Determine the [X, Y] coordinate at the center of the cell enclosing the given text.  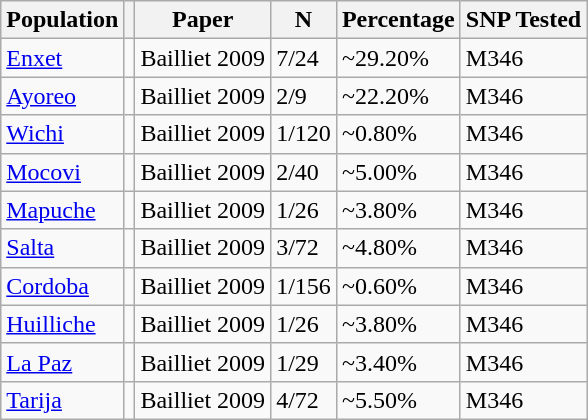
~29.20% [398, 58]
Huilliche [62, 324]
3/72 [304, 248]
N [304, 20]
Wichi [62, 134]
~0.80% [398, 134]
1/29 [304, 362]
Tarija [62, 400]
~3.40% [398, 362]
Paper [203, 20]
4/72 [304, 400]
Ayoreo [62, 96]
~4.80% [398, 248]
Enxet [62, 58]
Mocovi [62, 172]
~5.00% [398, 172]
La Paz [62, 362]
Cordoba [62, 286]
SNP Tested [523, 20]
Salta [62, 248]
~5.50% [398, 400]
2/40 [304, 172]
2/9 [304, 96]
1/120 [304, 134]
1/156 [304, 286]
Population [62, 20]
~0.60% [398, 286]
~22.20% [398, 96]
Percentage [398, 20]
Mapuche [62, 210]
7/24 [304, 58]
